Return [X, Y] of the center of cell containing provided text 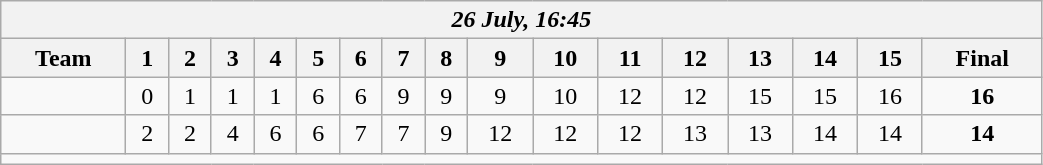
3 [232, 58]
0 [148, 96]
26 July, 16:45 [522, 20]
Final [982, 58]
5 [318, 58]
Team [64, 58]
11 [630, 58]
8 [446, 58]
